Pinpoint the cell where the given text exists, returning its [x, y] midpoint coordinate. 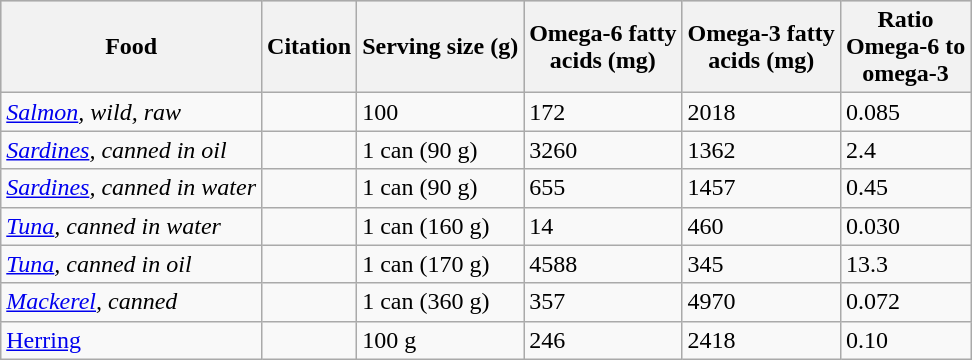
Salmon, wild, raw [132, 112]
345 [761, 264]
100 [440, 112]
2418 [761, 340]
1 can (160 g) [440, 226]
Sardines, canned in water [132, 188]
1 can (170 g) [440, 264]
Sardines, canned in oil [132, 150]
357 [603, 302]
0.45 [905, 188]
100 g [440, 340]
RatioOmega-6 toomega-3 [905, 47]
4970 [761, 302]
1362 [761, 150]
13.3 [905, 264]
Serving size (g) [440, 47]
0.10 [905, 340]
246 [603, 340]
1 can (360 g) [440, 302]
460 [761, 226]
0.072 [905, 302]
655 [603, 188]
Tuna, canned in oil [132, 264]
Mackerel, canned [132, 302]
Herring [132, 340]
1457 [761, 188]
3260 [603, 150]
14 [603, 226]
Omega-3 fattyacids (mg) [761, 47]
Citation [310, 47]
2018 [761, 112]
Omega-6 fattyacids (mg) [603, 47]
Food [132, 47]
4588 [603, 264]
Tuna, canned in water [132, 226]
172 [603, 112]
2.4 [905, 150]
0.085 [905, 112]
0.030 [905, 226]
